Output the (x, y) coordinate of the center of the cell containing the given text.  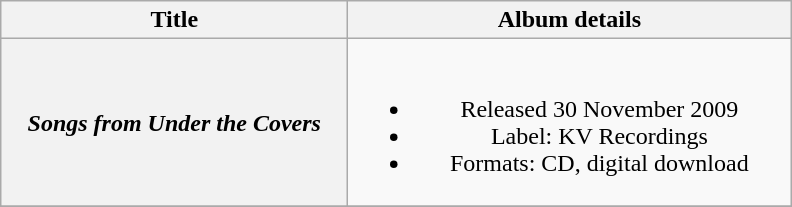
Songs from Under the Covers (174, 122)
Title (174, 20)
Album details (570, 20)
Released 30 November 2009Label: KV RecordingsFormats: CD, digital download (570, 122)
